Capture the cell that displays the provided text and extract its [x, y] central coordinate. 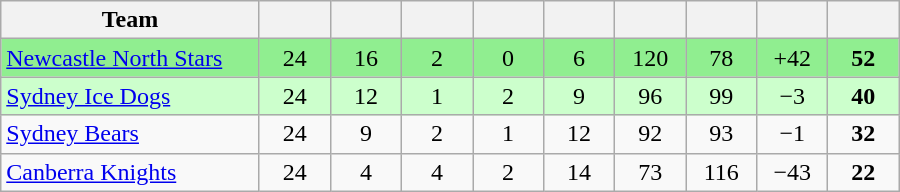
93 [722, 134]
Sydney Ice Dogs [130, 96]
Canberra Knights [130, 172]
0 [508, 58]
−1 [792, 134]
99 [722, 96]
73 [650, 172]
120 [650, 58]
+42 [792, 58]
6 [580, 58]
Sydney Bears [130, 134]
−3 [792, 96]
22 [864, 172]
52 [864, 58]
78 [722, 58]
Team [130, 20]
116 [722, 172]
40 [864, 96]
16 [366, 58]
32 [864, 134]
96 [650, 96]
−43 [792, 172]
92 [650, 134]
Newcastle North Stars [130, 58]
14 [580, 172]
